Detect which cell encompasses the target text, then output its [X, Y] center coordinate. 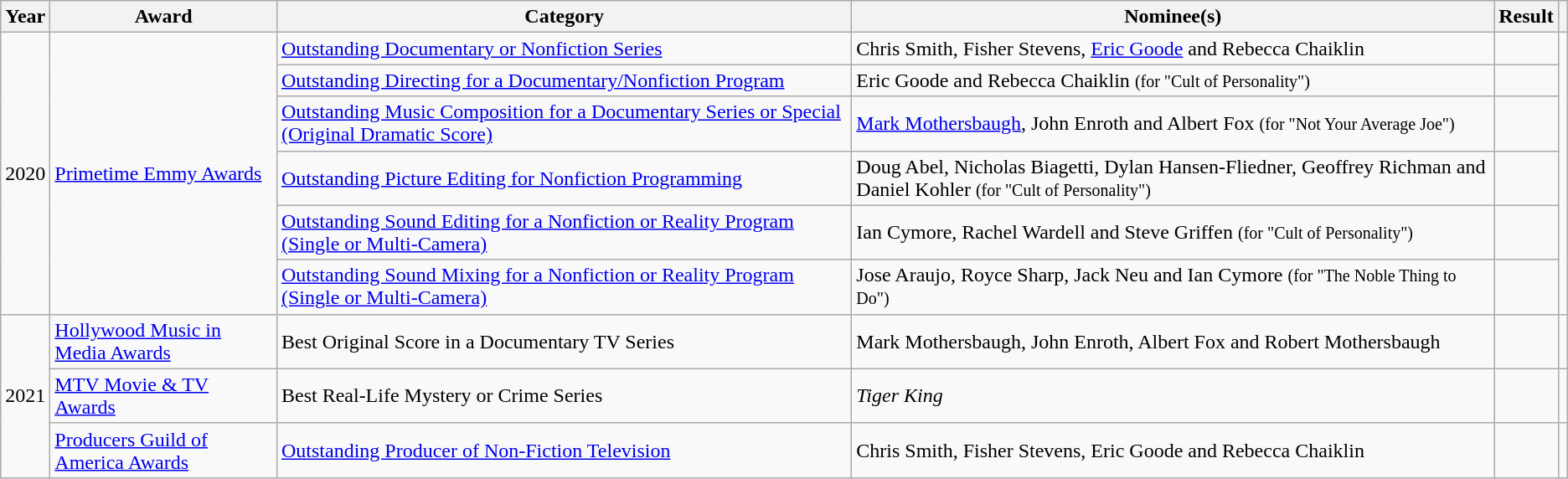
Award [164, 17]
Outstanding Producer of Non-Fiction Television [564, 451]
Primetime Emmy Awards [164, 173]
Outstanding Sound Editing for a Nonfiction or Reality Program (Single or Multi-Camera) [564, 233]
Doug Abel, Nicholas Biagetti, Dylan Hansen-Fliedner, Geoffrey Richman and Daniel Kohler (for "Cult of Personality") [1173, 178]
MTV Movie & TV Awards [164, 395]
Outstanding Music Composition for a Documentary Series or Special (Original Dramatic Score) [564, 124]
Nominee(s) [1173, 17]
Ian Cymore, Rachel Wardell and Steve Griffen (for "Cult of Personality") [1173, 233]
Mark Mothersbaugh, John Enroth, Albert Fox and Robert Mothersbaugh [1173, 342]
Eric Goode and Rebecca Chaiklin (for "Cult of Personality") [1173, 80]
Category [564, 17]
Best Original Score in a Documentary TV Series [564, 342]
2021 [25, 395]
Outstanding Sound Mixing for a Nonfiction or Reality Program (Single or Multi-Camera) [564, 286]
Outstanding Directing for a Documentary/Nonfiction Program [564, 80]
2020 [25, 173]
Mark Mothersbaugh, John Enroth and Albert Fox (for "Not Your Average Joe") [1173, 124]
Hollywood Music in Media Awards [164, 342]
Year [25, 17]
Producers Guild of America Awards [164, 451]
Result [1526, 17]
Outstanding Documentary or Nonfiction Series [564, 49]
Best Real-Life Mystery or Crime Series [564, 395]
Outstanding Picture Editing for Nonfiction Programming [564, 178]
Jose Araujo, Royce Sharp, Jack Neu and Ian Cymore (for "The Noble Thing to Do") [1173, 286]
Tiger King [1173, 395]
